Determine the [X, Y] coordinate at the center of the cell enclosing the given text.  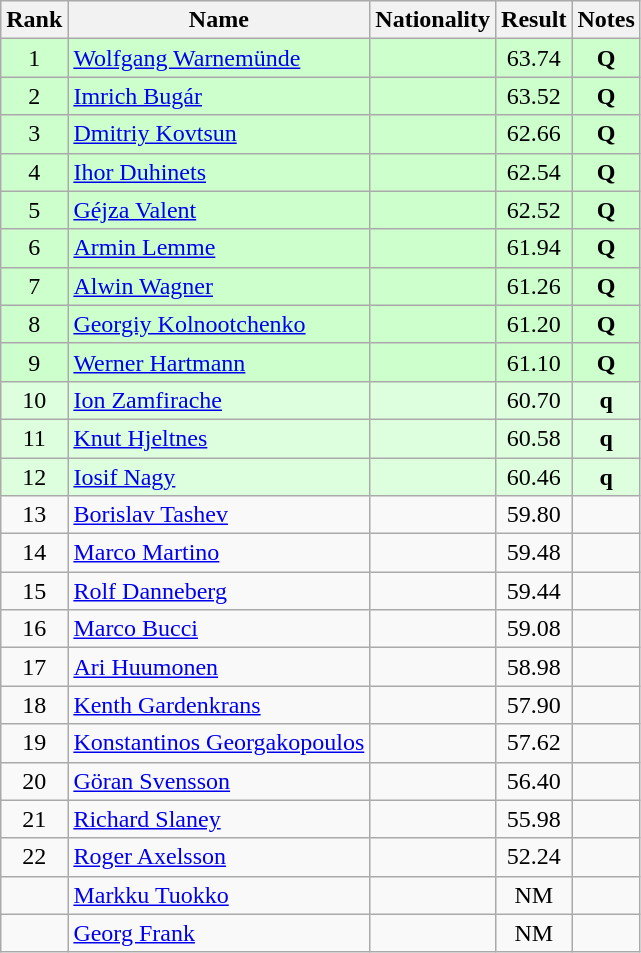
2 [34, 96]
60.46 [534, 477]
59.08 [534, 629]
62.66 [534, 134]
61.26 [534, 286]
Marco Bucci [219, 629]
18 [34, 705]
58.98 [534, 667]
52.24 [534, 857]
Georgiy Kolnootchenko [219, 324]
61.10 [534, 362]
62.52 [534, 210]
Roger Axelsson [219, 857]
Borislav Tashev [219, 515]
Géjza Valent [219, 210]
63.52 [534, 96]
Ari Huumonen [219, 667]
15 [34, 591]
Imrich Bugár [219, 96]
60.70 [534, 400]
1 [34, 58]
11 [34, 438]
59.80 [534, 515]
Konstantinos Georgakopoulos [219, 743]
Werner Hartmann [219, 362]
59.48 [534, 553]
63.74 [534, 58]
Georg Frank [219, 933]
10 [34, 400]
12 [34, 477]
Result [534, 20]
4 [34, 172]
61.94 [534, 248]
Ion Zamfirache [219, 400]
13 [34, 515]
9 [34, 362]
Name [219, 20]
Kenth Gardenkrans [219, 705]
5 [34, 210]
7 [34, 286]
62.54 [534, 172]
Richard Slaney [219, 819]
61.20 [534, 324]
Knut Hjeltnes [219, 438]
Iosif Nagy [219, 477]
22 [34, 857]
Alwin Wagner [219, 286]
56.40 [534, 781]
Marco Martino [219, 553]
Göran Svensson [219, 781]
19 [34, 743]
Armin Lemme [219, 248]
3 [34, 134]
55.98 [534, 819]
60.58 [534, 438]
57.62 [534, 743]
57.90 [534, 705]
14 [34, 553]
Rank [34, 20]
Ihor Duhinets [219, 172]
Dmitriy Kovtsun [219, 134]
59.44 [534, 591]
20 [34, 781]
Rolf Danneberg [219, 591]
Notes [606, 20]
8 [34, 324]
Nationality [433, 20]
21 [34, 819]
17 [34, 667]
6 [34, 248]
16 [34, 629]
Markku Tuokko [219, 895]
Wolfgang Warnemünde [219, 58]
